Pinpoint the cell where the given text exists, returning its (X, Y) midpoint coordinate. 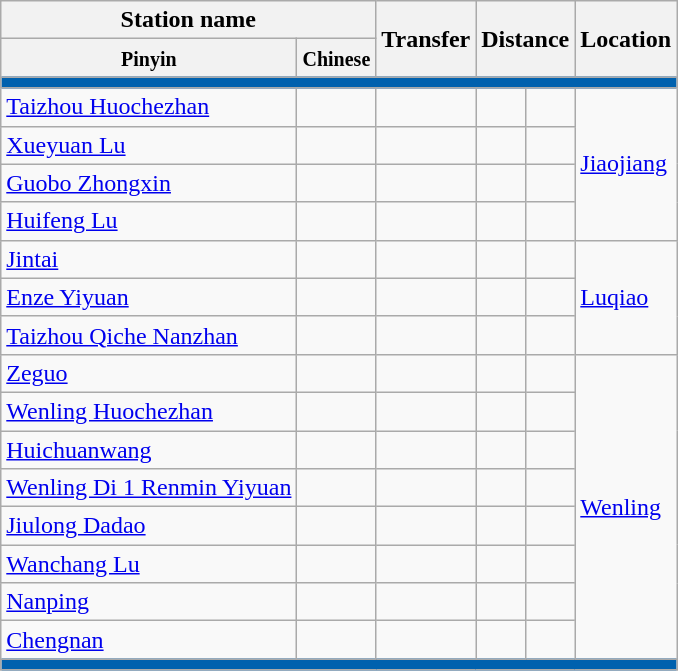
Wenling (626, 506)
Wanchang Lu (149, 564)
Enze Yiyuan (149, 297)
Distance (526, 39)
Jiaojiang (626, 164)
Pinyin (149, 58)
Luqiao (626, 297)
Wenling Huochezhan (149, 411)
Xueyuan Lu (149, 145)
Nanping (149, 602)
Huifeng Lu (149, 221)
Jiulong Dadao (149, 526)
Taizhou Qiche Nanzhan (149, 335)
Location (626, 39)
Transfer (426, 39)
Zeguo (149, 373)
Station name (188, 20)
Chengnan (149, 640)
Wenling Di 1 Renmin Yiyuan (149, 488)
Taizhou Huochezhan (149, 107)
Huichuanwang (149, 449)
Chinese (336, 58)
Guobo Zhongxin (149, 183)
Jintai (149, 259)
